Find where the given text appears and provide that cell's center as (x, y) coordinate. 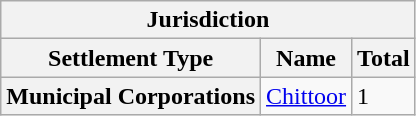
Jurisdiction (208, 20)
Total (384, 58)
1 (384, 96)
Settlement Type (131, 58)
Municipal Corporations (131, 96)
Chittoor (306, 96)
Name (306, 58)
